Identify which cell holds the provided text, then report its (X, Y) central coordinate. 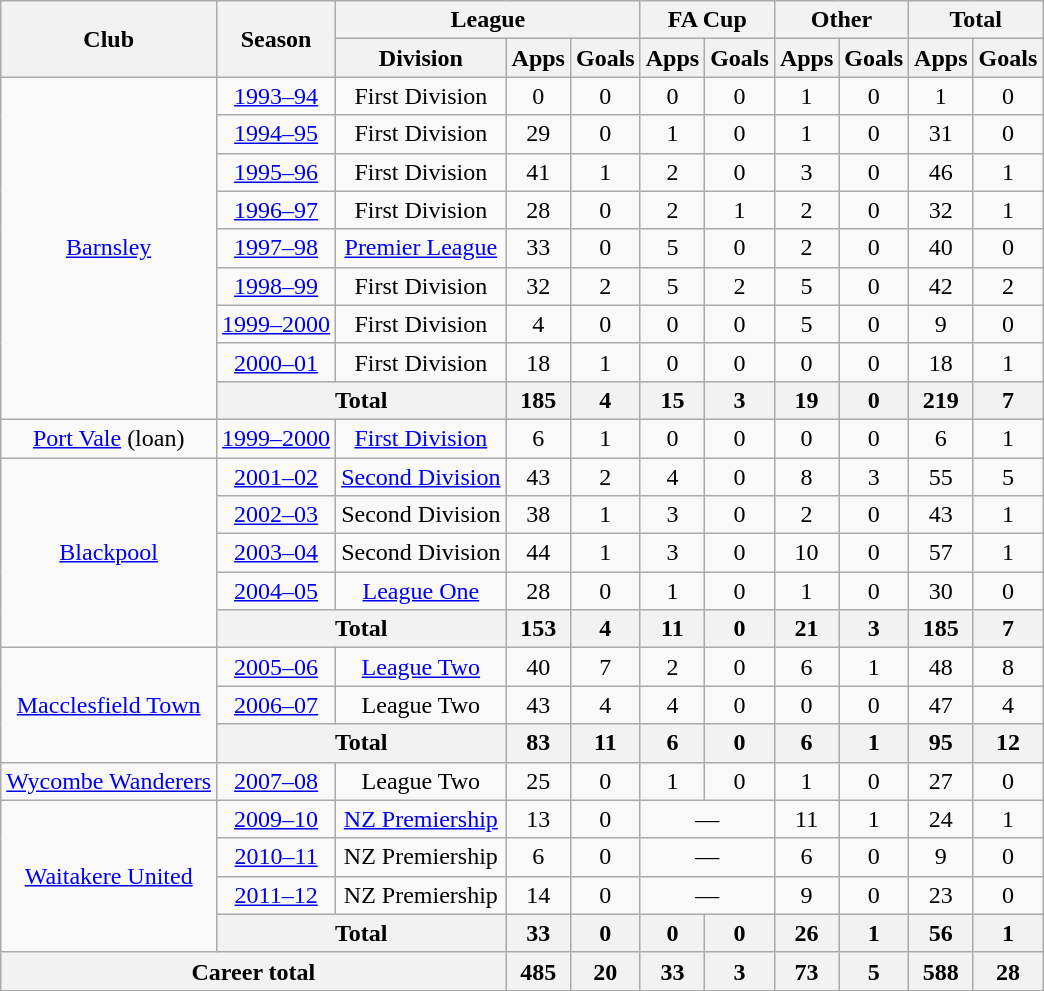
13 (538, 819)
FA Cup (707, 20)
31 (941, 134)
21 (806, 629)
1998–99 (276, 286)
23 (941, 895)
41 (538, 172)
20 (605, 971)
44 (538, 553)
30 (941, 591)
56 (941, 933)
Premier League (421, 248)
19 (806, 400)
1994–95 (276, 134)
46 (941, 172)
2009–10 (276, 819)
42 (941, 286)
Division (421, 58)
Club (109, 39)
153 (538, 629)
10 (806, 553)
1997–98 (276, 248)
Other (841, 20)
2000–01 (276, 362)
2007–08 (276, 781)
2005–06 (276, 667)
95 (941, 743)
1995–96 (276, 172)
14 (538, 895)
2010–11 (276, 857)
24 (941, 819)
57 (941, 553)
League One (421, 591)
Port Vale (loan) (109, 438)
1993–94 (276, 96)
219 (941, 400)
Barnsley (109, 248)
2006–07 (276, 705)
Macclesfield Town (109, 705)
25 (538, 781)
55 (941, 477)
1996–97 (276, 210)
Season (276, 39)
27 (941, 781)
47 (941, 705)
29 (538, 134)
Waitakere United (109, 876)
Wycombe Wanderers (109, 781)
15 (672, 400)
485 (538, 971)
2001–02 (276, 477)
League (488, 20)
38 (538, 515)
26 (806, 933)
2004–05 (276, 591)
83 (538, 743)
Blackpool (109, 553)
2011–12 (276, 895)
48 (941, 667)
73 (806, 971)
Career total (254, 971)
2003–04 (276, 553)
2002–03 (276, 515)
588 (941, 971)
12 (1008, 743)
